Determine the [x, y] coordinate at the center of the cell enclosing the given text.  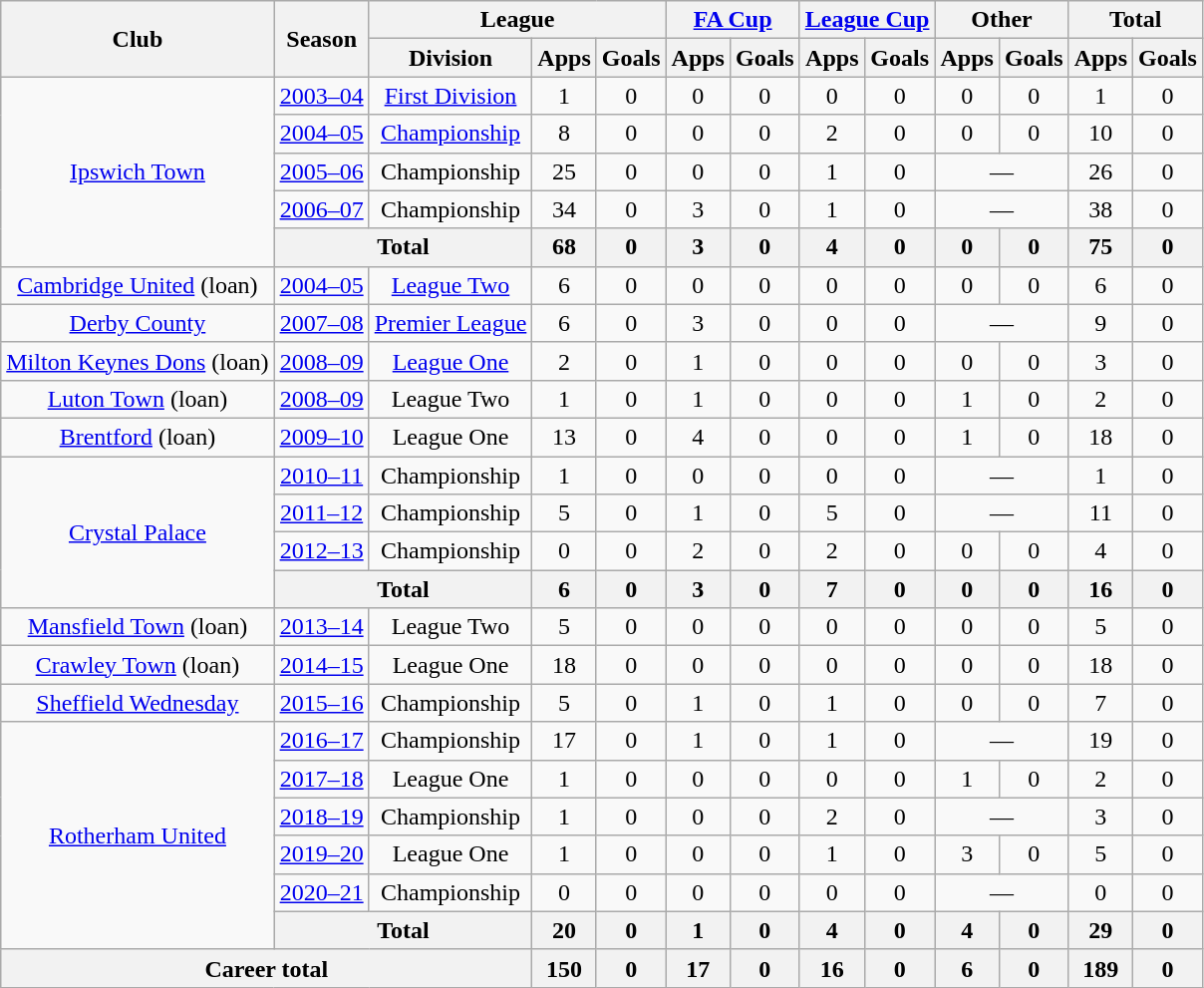
Sheffield Wednesday [138, 703]
13 [564, 437]
2018–19 [321, 817]
2009–10 [321, 437]
FA Cup [733, 20]
25 [564, 171]
2011–12 [321, 513]
9 [1100, 323]
Rotherham United [138, 835]
Club [138, 39]
Career total [267, 968]
Mansfield Town (loan) [138, 627]
Derby County [138, 323]
68 [564, 247]
League Cup [867, 20]
Crawley Town (loan) [138, 665]
First Division [451, 96]
2017–18 [321, 779]
Other [1002, 20]
Ipswich Town [138, 171]
2006–07 [321, 209]
Cambridge United (loan) [138, 285]
Luton Town (loan) [138, 399]
75 [1100, 247]
20 [564, 930]
189 [1100, 968]
League [517, 20]
2012–13 [321, 551]
Division [451, 58]
2013–14 [321, 627]
2014–15 [321, 665]
26 [1100, 171]
Season [321, 39]
38 [1100, 209]
8 [564, 134]
2005–06 [321, 171]
150 [564, 968]
2015–16 [321, 703]
2020–21 [321, 892]
10 [1100, 134]
2019–20 [321, 854]
29 [1100, 930]
2003–04 [321, 96]
11 [1100, 513]
2010–11 [321, 476]
Brentford (loan) [138, 437]
2016–17 [321, 741]
34 [564, 209]
Premier League [451, 323]
Crystal Palace [138, 532]
2007–08 [321, 323]
19 [1100, 741]
Milton Keynes Dons (loan) [138, 361]
